Return [X, Y] of the center of cell containing provided text 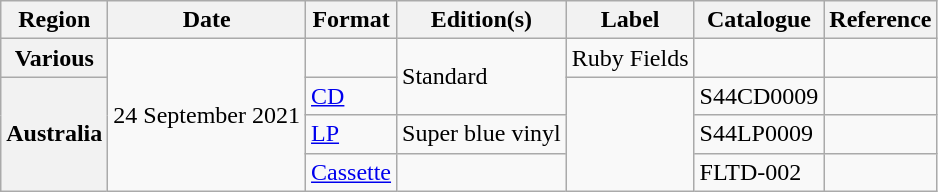
Various [54, 58]
S44LP0009 [759, 134]
Catalogue [759, 20]
Edition(s) [482, 20]
Label [630, 20]
S44CD0009 [759, 96]
Super blue vinyl [482, 134]
24 September 2021 [207, 115]
Date [207, 20]
FLTD-002 [759, 172]
Format [352, 20]
Reference [880, 20]
CD [352, 96]
Cassette [352, 172]
Ruby Fields [630, 58]
LP [352, 134]
Region [54, 20]
Standard [482, 77]
Australia [54, 134]
